Detect which cell encompasses the target text, then output its (X, Y) center coordinate. 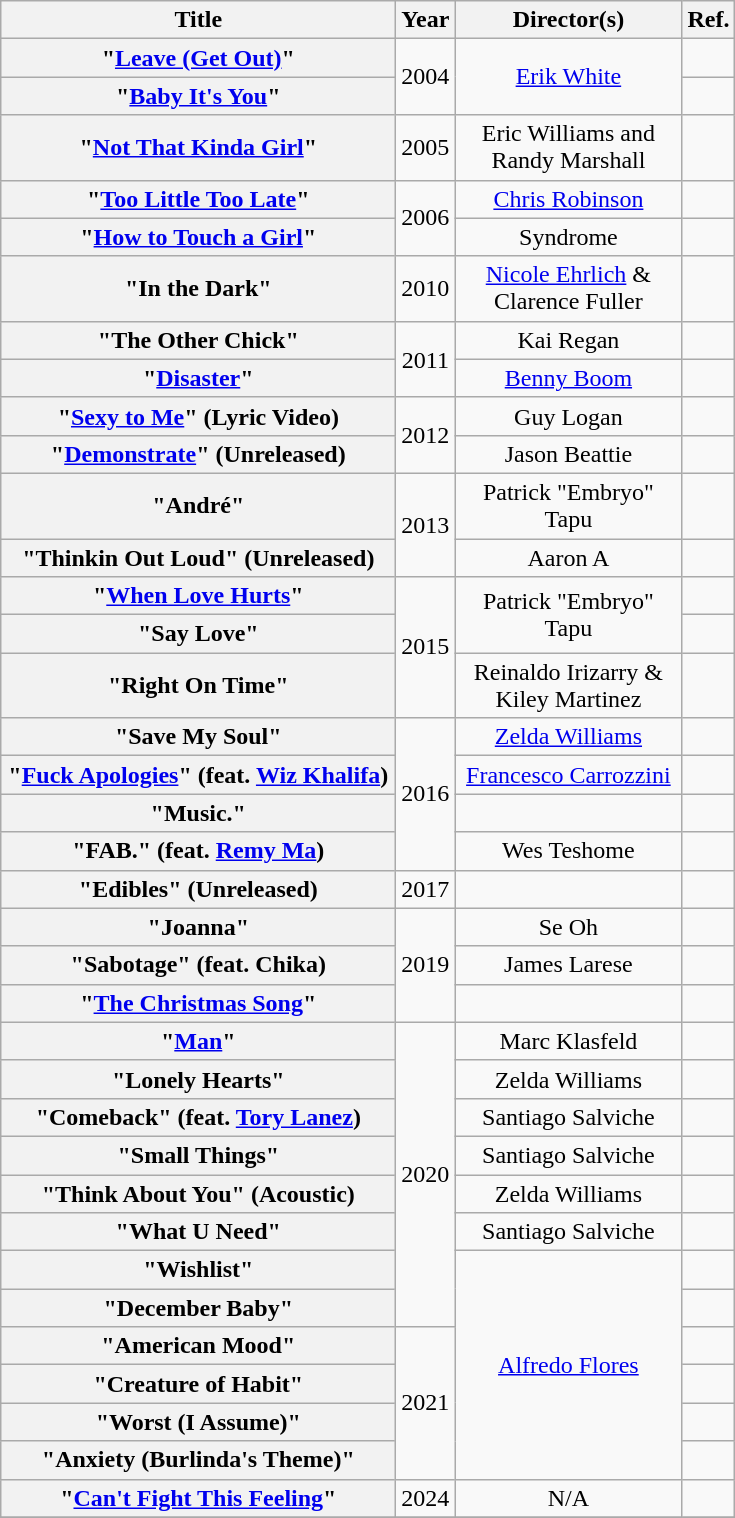
"Wishlist" (198, 1270)
Eric Williams and Randy Marshall (568, 148)
Jason Beattie (568, 454)
"The Christmas Song" (198, 1003)
"Thinkin Out Loud" (Unreleased) (198, 557)
Se Oh (568, 927)
2020 (426, 1174)
"What U Need" (198, 1232)
Wes Teshome (568, 851)
"Right On Time" (198, 686)
2015 (426, 648)
"Think About You" (Acoustic) (198, 1193)
"Not That Kinda Girl" (198, 148)
"Sabotage" (feat. Chika) (198, 965)
2013 (426, 524)
N/A (568, 1498)
2019 (426, 965)
Alfredo Flores (568, 1365)
"December Baby" (198, 1308)
Title (198, 20)
Francesco Carrozzini (568, 775)
Nicole Ehrlich & Clarence Fuller (568, 288)
2010 (426, 288)
"Small Things" (198, 1155)
"Comeback" (feat. Tory Lanez) (198, 1117)
"Demonstrate" (Unreleased) (198, 454)
"Worst (I Assume)" (198, 1422)
"Joanna" (198, 927)
Erik White (568, 77)
2021 (426, 1403)
James Larese (568, 965)
"André" (198, 506)
Aaron A (568, 557)
Marc Klasfeld (568, 1041)
Ref. (708, 20)
2011 (426, 359)
"Baby It's You" (198, 96)
"Creature of Habit" (198, 1384)
"American Mood" (198, 1346)
Benny Boom (568, 378)
"Say Love" (198, 634)
"Can't Fight This Feeling" (198, 1498)
Reinaldo Irizarry & Kiley Martinez (568, 686)
Director(s) (568, 20)
"Edibles" (Unreleased) (198, 889)
"Leave (Get Out)" (198, 58)
"The Other Chick" (198, 340)
"Lonely Hearts" (198, 1079)
2024 (426, 1498)
Year (426, 20)
"Save My Soul" (198, 737)
Kai Regan (568, 340)
"Disaster" (198, 378)
"Sexy to Me" (Lyric Video) (198, 416)
Chris Robinson (568, 199)
"Man" (198, 1041)
2012 (426, 435)
"In the Dark" (198, 288)
2017 (426, 889)
"Too Little Too Late" (198, 199)
Guy Logan (568, 416)
"Music." (198, 813)
"FAB." (feat. Remy Ma) (198, 851)
2004 (426, 77)
"Anxiety (Burlinda's Theme)" (198, 1460)
2005 (426, 148)
"When Love Hurts" (198, 596)
2016 (426, 794)
"Fuck Apologies" (feat. Wiz Khalifa) (198, 775)
"How to Touch a Girl" (198, 237)
2006 (426, 218)
Syndrome (568, 237)
